Scan for the cell matching the given text and deliver its [X, Y] coordinate at center. 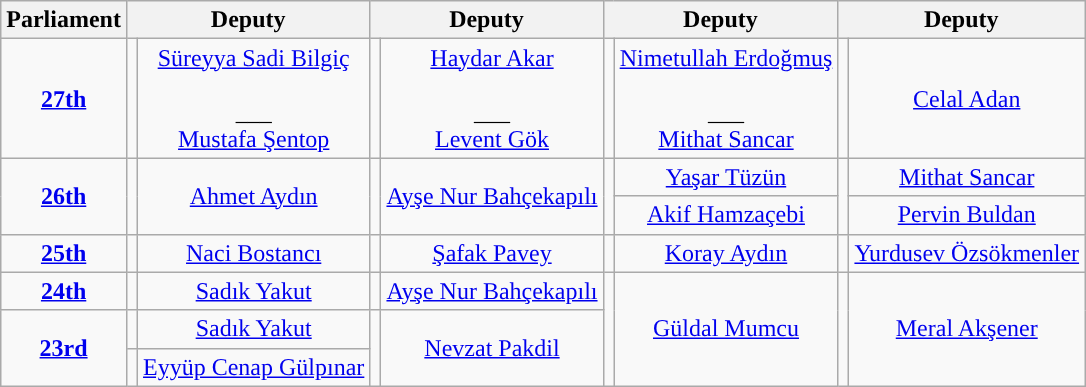
24th [64, 291]
Parliament [64, 20]
Yaşar Tüzün [726, 177]
Koray Aydın [726, 253]
23rd [64, 348]
Akif Hamzaçebi [726, 215]
26th [64, 196]
Güldal Mumcu [726, 329]
Mithat Sancar [967, 177]
Nimetullah Erdoğmuş___Mithat Sancar [726, 98]
Ahmet Aydın [254, 196]
Pervin Buldan [967, 215]
Naci Bostancı [254, 253]
25th [64, 253]
Süreyya Sadi Bilgiç___Mustafa Şentop [254, 98]
Haydar Akar___Levent Gök [492, 98]
Meral Akşener [967, 329]
Nevzat Pakdil [492, 348]
Şafak Pavey [492, 253]
Yurdusev Özsökmenler [967, 253]
Celal Adan [967, 98]
27th [64, 98]
Eyyüp Cenap Gülpınar [254, 367]
